Detect which cell encompasses the target text, then output its [x, y] center coordinate. 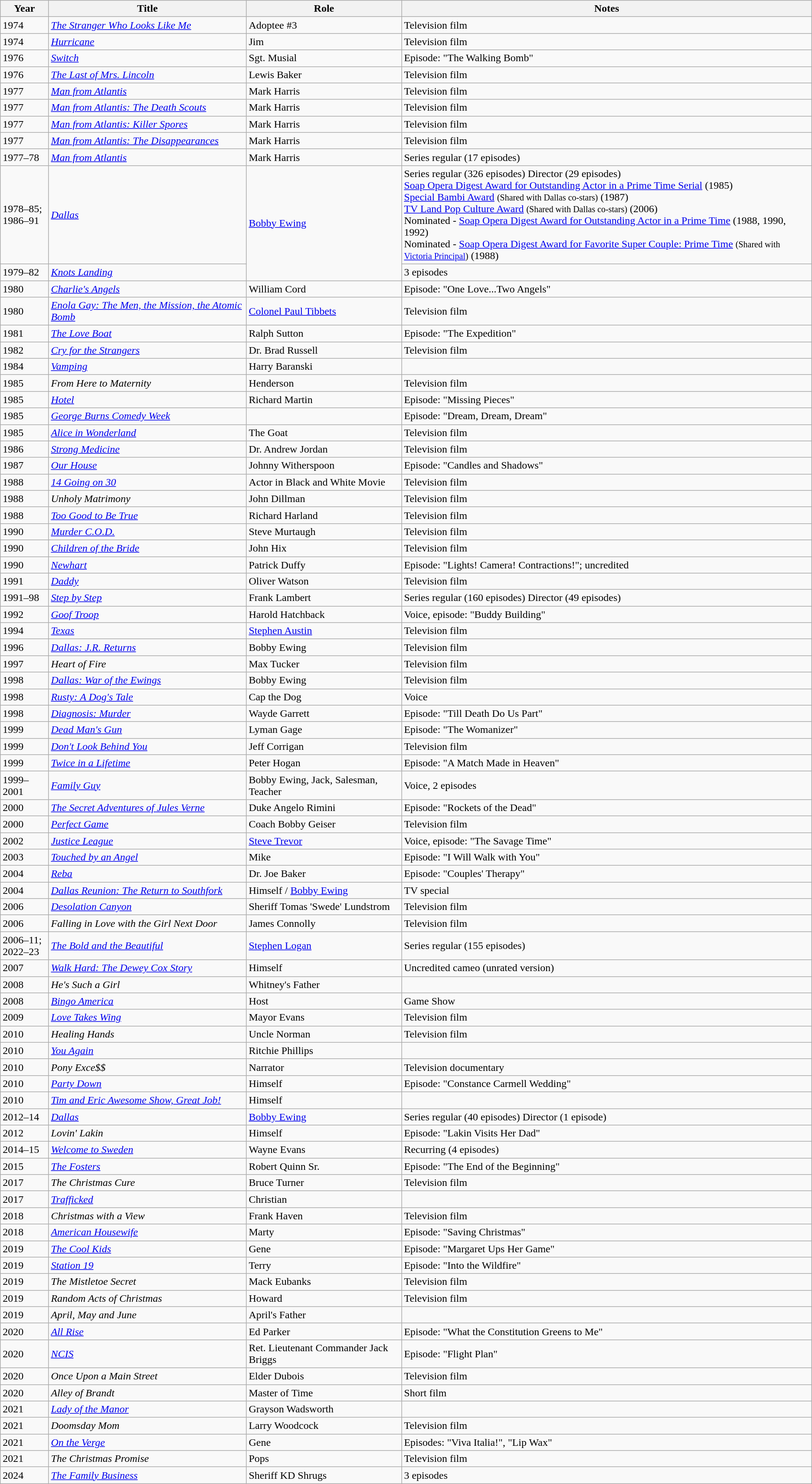
Family Guy [147, 785]
Man from Atlantis: The Disappearances [147, 141]
Episode: "The Womanizer" [606, 730]
Episode: "Into the Wildfire" [606, 1265]
Lewis Baker [324, 75]
Short film [606, 1392]
Frank Haven [324, 1216]
Game Show [606, 1001]
Frank Lambert [324, 598]
Steve Trevor [324, 840]
The Family Business [147, 1475]
Mike [324, 857]
Episode: "Missing Pieces" [606, 400]
Patrick Duffy [324, 565]
The Secret Adventures of Jules Verne [147, 808]
Don't Look Behind You [147, 746]
Newhart [147, 565]
Lovin' Lakin [147, 1133]
Johnny Witherspoon [324, 466]
Christian [324, 1199]
Murder C.O.D. [147, 532]
Episode: "Candles and Shadows" [606, 466]
Episode: "I Will Walk with You" [606, 857]
Voice, episode: "The Savage Time" [606, 840]
1977–78 [24, 157]
Party Down [147, 1083]
Episode: "Margaret Ups Her Game" [606, 1249]
2007 [24, 968]
Episode: "One Love...Two Angels" [606, 289]
Colonel Paul Tibbets [324, 312]
Station 19 [147, 1265]
Recurring (4 episodes) [606, 1150]
Step by Step [147, 598]
Justice League [147, 840]
Episode: "Till Death Do Us Part" [606, 713]
John Hix [324, 548]
Year [24, 9]
Falling in Love with the Girl Next Door [147, 923]
1984 [24, 367]
Dallas: J.R. Returns [147, 647]
Grayson Wadsworth [324, 1409]
Voice [606, 697]
All Rise [147, 1331]
Vamping [147, 367]
Pops [324, 1459]
Episode: "The Expedition" [606, 334]
Series regular (155 episodes) [606, 946]
The Mistletoe Secret [147, 1282]
Reba [147, 874]
Hotel [147, 400]
The Christmas Promise [147, 1459]
2002 [24, 840]
Television documentary [606, 1067]
Unholy Matrimony [147, 499]
You Again [147, 1051]
Robert Quinn Sr. [324, 1166]
Dead Man's Gun [147, 730]
Mack Eubanks [324, 1282]
2024 [24, 1475]
Enola Gay: The Men, the Mission, the Atomic Bomb [147, 312]
1987 [24, 466]
Episode: "Lakin Visits Her Dad" [606, 1133]
Max Tucker [324, 664]
Richard Harland [324, 515]
Dr. Joe Baker [324, 874]
Knots Landing [147, 272]
Wayde Garrett [324, 713]
Cap the Dog [324, 697]
Daddy [147, 581]
On the Verge [147, 1442]
Episode: "Dream, Dream, Dream" [606, 416]
The Cool Kids [147, 1249]
Diagnosis: Murder [147, 713]
Episode: "Couples' Therapy" [606, 874]
Touched by an Angel [147, 857]
Actor in Black and White Movie [324, 482]
Ritchie Phillips [324, 1051]
Episode: "Flight Plan" [606, 1354]
Cry for the Strangers [147, 350]
Tim and Eric Awesome Show, Great Job! [147, 1100]
Title [147, 9]
2015 [24, 1166]
Once Upon a Main Street [147, 1376]
Switch [147, 58]
Series regular (160 episodes) Director (49 episodes) [606, 598]
Welcome to Sweden [147, 1150]
Bobby Ewing, Jack, Salesman, Teacher [324, 785]
NCIS [147, 1354]
Duke Angelo Rimini [324, 808]
Bingo America [147, 1001]
The Christmas Cure [147, 1183]
Master of Time [324, 1392]
Dallas Reunion: The Return to Southfork [147, 890]
Wayne Evans [324, 1150]
2006–11;2022–23 [24, 946]
1981 [24, 334]
William Cord [324, 289]
Christmas with a View [147, 1216]
1986 [24, 449]
Episode: "A Match Made in Heaven" [606, 763]
14 Going on 30 [147, 482]
Ret. Lieutenant Commander Jack Briggs [324, 1354]
Himself / Bobby Ewing [324, 890]
2009 [24, 1018]
Desolation Canyon [147, 907]
The Last of Mrs. Lincoln [147, 75]
Role [324, 9]
1991 [24, 581]
Heart of Fire [147, 664]
Man from Atlantis: Killer Spores [147, 124]
Richard Martin [324, 400]
TV special [606, 890]
Mayor Evans [324, 1018]
Episode: "Rockets of the Dead" [606, 808]
Narrator [324, 1067]
Stephen Austin [324, 631]
1991–98 [24, 598]
Episode: "What the Constitution Greens to Me" [606, 1331]
Henderson [324, 383]
Harry Baranski [324, 367]
Dallas: War of the Ewings [147, 680]
1999–2001 [24, 785]
Bruce Turner [324, 1183]
Episodes: "Viva Italia!", "Lip Wax" [606, 1442]
Sheriff KD Shrugs [324, 1475]
1979–82 [24, 272]
Peter Hogan [324, 763]
He's Such a Girl [147, 985]
Walk Hard: The Dewey Cox Story [147, 968]
Series regular (40 episodes) Director (1 episode) [606, 1116]
Howard [324, 1298]
Lyman Gage [324, 730]
1994 [24, 631]
Jim [324, 42]
April's Father [324, 1315]
Voice, 2 episodes [606, 785]
The Stranger Who Looks Like Me [147, 25]
Twice in a Lifetime [147, 763]
George Burns Comedy Week [147, 416]
Elder Dubois [324, 1376]
Coach Bobby Geiser [324, 824]
1982 [24, 350]
Hurricane [147, 42]
Jeff Corrigan [324, 746]
Alley of Brandt [147, 1392]
Episode: "Lights! Camera! Contractions!"; uncredited [606, 565]
April, May and June [147, 1315]
Texas [147, 631]
Ed Parker [324, 1331]
Notes [606, 9]
Harold Hatchback [324, 614]
Ralph Sutton [324, 334]
Episode: "The End of the Beginning" [606, 1166]
Lady of the Manor [147, 1409]
Random Acts of Christmas [147, 1298]
Adoptee #3 [324, 25]
Voice, episode: "Buddy Building" [606, 614]
Episode: "Saving Christmas" [606, 1232]
James Connolly [324, 923]
Alice in Wonderland [147, 433]
The Fosters [147, 1166]
Trafficked [147, 1199]
Perfect Game [147, 824]
Children of the Bride [147, 548]
2003 [24, 857]
Uncle Norman [324, 1034]
Host [324, 1001]
1992 [24, 614]
Man from Atlantis: The Death Scouts [147, 108]
2012 [24, 1133]
2014–15 [24, 1150]
Steve Murtaugh [324, 532]
Sheriff Tomas 'Swede' Lundstrom [324, 907]
Doomsday Mom [147, 1426]
John Dillman [324, 499]
Our House [147, 466]
Terry [324, 1265]
Whitney's Father [324, 985]
Rusty: A Dog's Tale [147, 697]
Strong Medicine [147, 449]
Healing Hands [147, 1034]
1996 [24, 647]
Oliver Watson [324, 581]
American Housewife [147, 1232]
Dr. Brad Russell [324, 350]
Marty [324, 1232]
1978–85;1986–91 [24, 214]
The Goat [324, 433]
Episode: "The Walking Bomb" [606, 58]
Charlie's Angels [147, 289]
Too Good to Be True [147, 515]
Sgt. Musial [324, 58]
Episode: "Constance Carmell Wedding" [606, 1083]
2012–14 [24, 1116]
1997 [24, 664]
Larry Woodcock [324, 1426]
The Love Boat [147, 334]
Uncredited cameo (unrated version) [606, 968]
Love Takes Wing [147, 1018]
Series regular (17 episodes) [606, 157]
The Bold and the Beautiful [147, 946]
From Here to Maternity [147, 383]
Stephen Logan [324, 946]
Pony Exce$$ [147, 1067]
Goof Troop [147, 614]
Dr. Andrew Jordan [324, 449]
